Find where the given text appears and provide that cell's center as [x, y] coordinate. 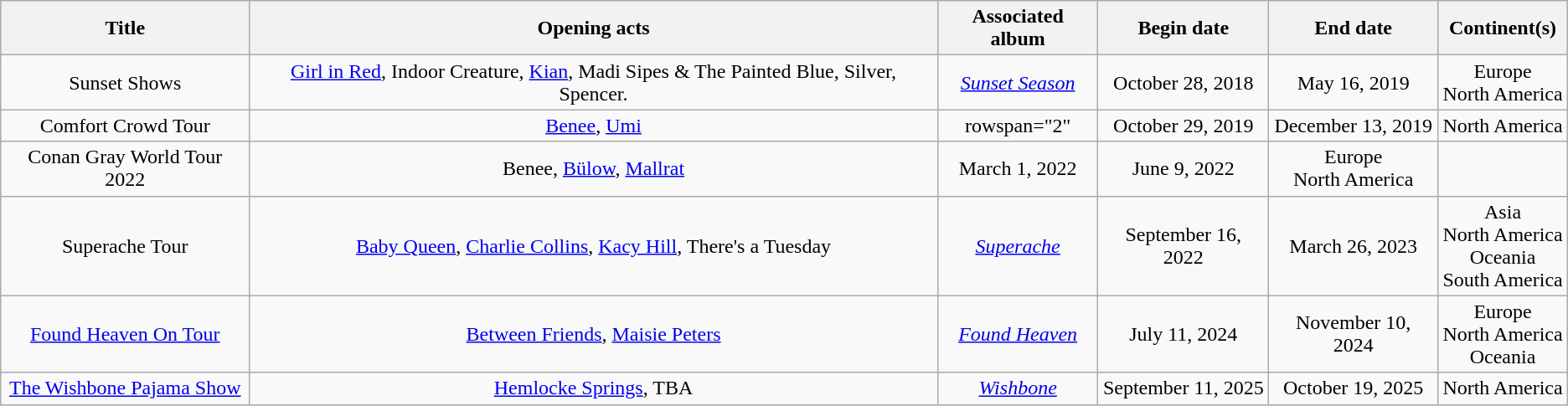
Begin date [1184, 28]
Girl in Red, Indoor Creature, Kian, Madi Sipes & The Painted Blue, Silver, Spencer. [594, 82]
November 10, 2024 [1354, 334]
The Wishbone Pajama Show [126, 388]
Benee, Umi [594, 126]
Found Heaven On Tour [126, 334]
Comfort Crowd Tour [126, 126]
End date [1354, 28]
March 26, 2023 [1354, 246]
Opening acts [594, 28]
Baby Queen, Charlie Collins, Kacy Hill, There's a Tuesday [594, 246]
Conan Gray World Tour 2022 [126, 169]
July 11, 2024 [1184, 334]
September 11, 2025 [1184, 388]
Hemlocke Springs, TBA [594, 388]
October 19, 2025 [1354, 388]
rowspan="2" [1018, 126]
December 13, 2019 [1354, 126]
Benee, Bülow, Mallrat [594, 169]
Continent(s) [1503, 28]
September 16, 2022 [1184, 246]
Superache [1018, 246]
Associated album [1018, 28]
Wishbone [1018, 388]
Superache Tour [126, 246]
AsiaNorth AmericaOceaniaSouth America [1503, 246]
Found Heaven [1018, 334]
May 16, 2019 [1354, 82]
June 9, 2022 [1184, 169]
March 1, 2022 [1018, 169]
Sunset Shows [126, 82]
EuropeNorth AmericaOceania [1503, 334]
Title [126, 28]
Sunset Season [1018, 82]
Between Friends, Maisie Peters [594, 334]
October 29, 2019 [1184, 126]
October 28, 2018 [1184, 82]
